Pinpoint the cell where the given text exists, returning its (X, Y) midpoint coordinate. 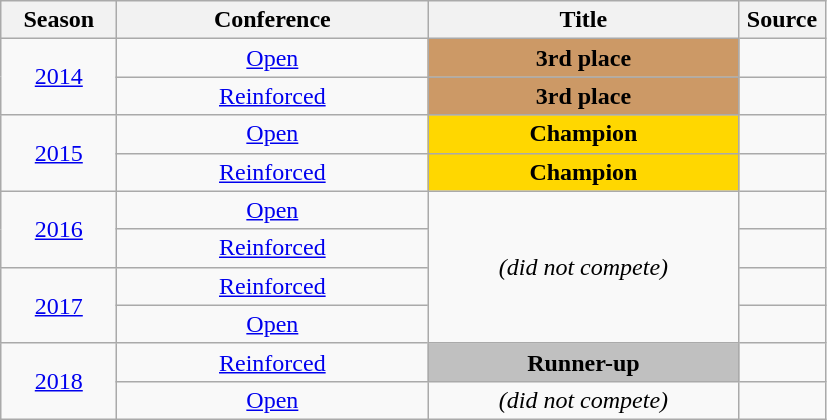
Season (59, 20)
2016 (59, 229)
2014 (59, 77)
2015 (59, 153)
Source (782, 20)
Conference (272, 20)
2018 (59, 381)
Runner-up (584, 362)
2017 (59, 305)
Title (584, 20)
